From the cell containing the given text, extract its center point as [x, y] coordinate. 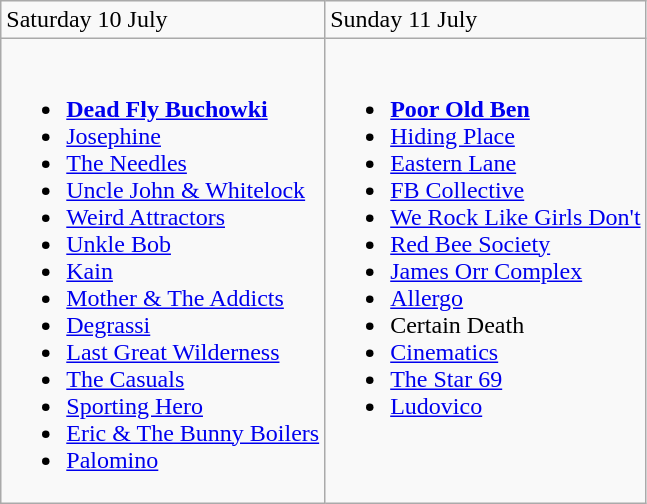
Sunday 11 July [486, 20]
Saturday 10 July [163, 20]
